Scan for the cell matching the given text and deliver its [x, y] coordinate at center. 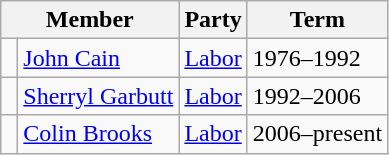
2006–present [317, 134]
Colin Brooks [98, 134]
John Cain [98, 58]
Sherryl Garbutt [98, 96]
Member [90, 20]
1992–2006 [317, 96]
Term [317, 20]
1976–1992 [317, 58]
Party [213, 20]
